Search for the cell housing the specified text and yield its (x, y) center coordinate. 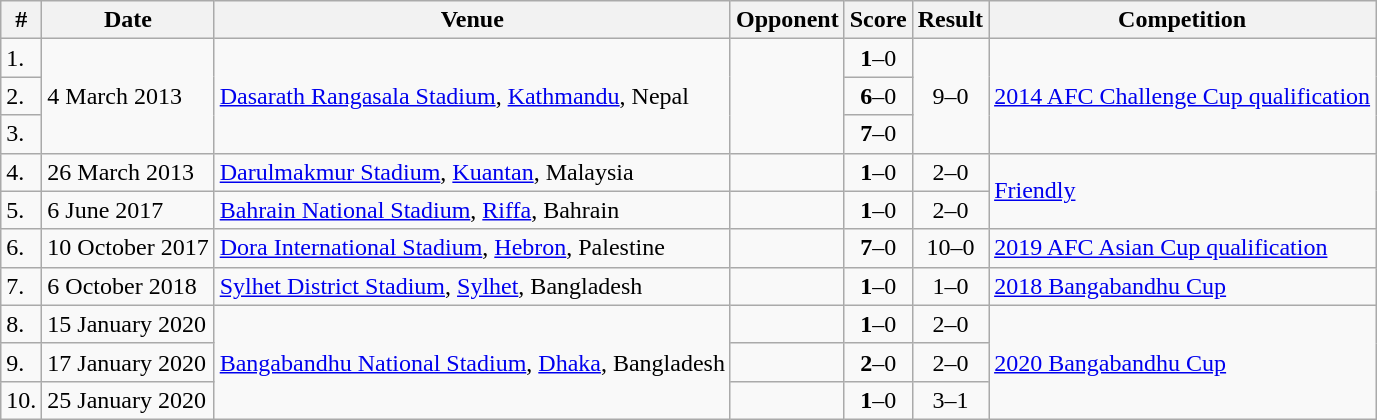
Sylhet District Stadium, Sylhet, Bangladesh (472, 286)
8. (22, 324)
5. (22, 210)
3–1 (950, 400)
4 March 2013 (128, 96)
Result (950, 20)
10 October 2017 (128, 248)
6–0 (878, 96)
3. (22, 134)
Darulmakmur Stadium, Kuantan, Malaysia (472, 172)
10–0 (950, 248)
Friendly (1182, 191)
Date (128, 20)
6 June 2017 (128, 210)
Opponent (787, 20)
9. (22, 362)
25 January 2020 (128, 400)
6 October 2018 (128, 286)
2. (22, 96)
2014 AFC Challenge Cup qualification (1182, 96)
26 March 2013 (128, 172)
# (22, 20)
17 January 2020 (128, 362)
9–0 (950, 96)
Bahrain National Stadium, Riffa, Bahrain (472, 210)
Score (878, 20)
7. (22, 286)
2020 Bangabandhu Cup (1182, 362)
Competition (1182, 20)
15 January 2020 (128, 324)
1. (22, 58)
2018 Bangabandhu Cup (1182, 286)
Dora International Stadium, Hebron, Palestine (472, 248)
Bangabandhu National Stadium, Dhaka, Bangladesh (472, 362)
Dasarath Rangasala Stadium, Kathmandu, Nepal (472, 96)
Venue (472, 20)
2019 AFC Asian Cup qualification (1182, 248)
6. (22, 248)
4. (22, 172)
10. (22, 400)
